Output the [X, Y] coordinate of the center of the cell containing the given text.  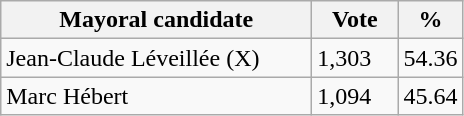
% [430, 20]
1,303 [355, 58]
1,094 [355, 96]
54.36 [430, 58]
45.64 [430, 96]
Mayoral candidate [156, 20]
Marc Hébert [156, 96]
Vote [355, 20]
Jean-Claude Léveillée (X) [156, 58]
